From the cell containing the given text, extract its center point as (X, Y) coordinate. 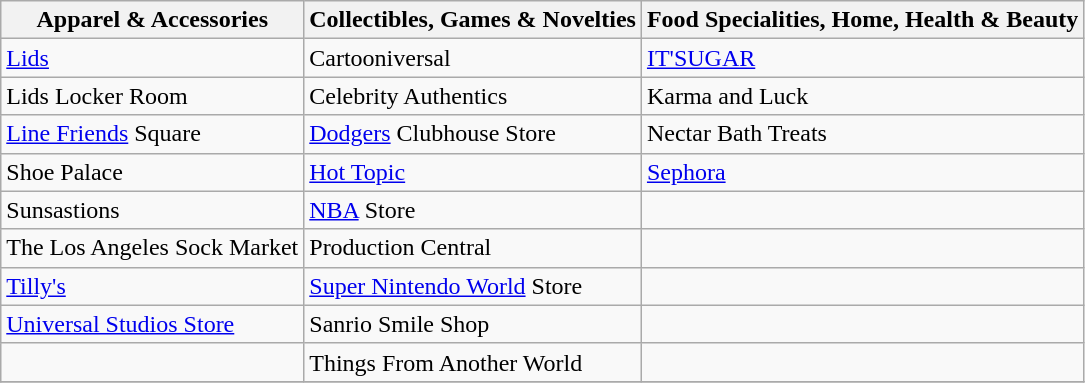
Dodgers Clubhouse Store (473, 134)
Lids (152, 58)
Lids Locker Room (152, 96)
Hot Topic (473, 172)
Celebrity Authentics (473, 96)
Production Central (473, 248)
Apparel & Accessories (152, 20)
Sunsastions (152, 210)
Things From Another World (473, 362)
Karma and Luck (862, 96)
IT'SUGAR (862, 58)
Sanrio Smile Shop (473, 324)
Shoe Palace (152, 172)
Super Nintendo World Store (473, 286)
Universal Studios Store (152, 324)
Collectibles, Games & Novelties (473, 20)
Tilly's (152, 286)
Sephora (862, 172)
Food Specialities, Home, Health & Beauty (862, 20)
Nectar Bath Treats (862, 134)
The Los Angeles Sock Market (152, 248)
NBA Store (473, 210)
Cartooniversal (473, 58)
Line Friends Square (152, 134)
